Search for the cell housing the specified text and yield its [X, Y] center coordinate. 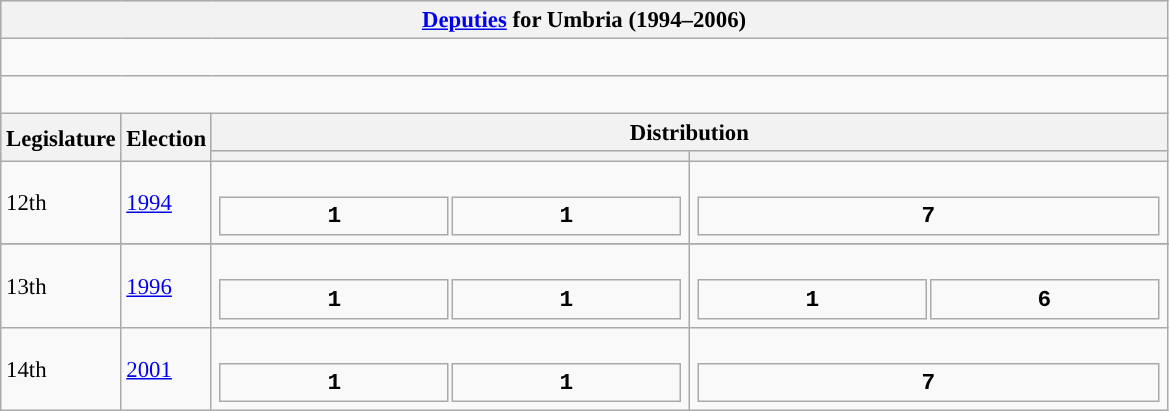
Distribution [689, 133]
12th [61, 204]
1994 [166, 204]
6 [1044, 300]
1 6 [928, 286]
Deputies for Umbria (1994–2006) [584, 20]
1996 [166, 286]
13th [61, 286]
2001 [166, 368]
14th [61, 368]
Legislature [61, 138]
Election [166, 138]
